Locate the cell with the specified text and output its (X, Y) center coordinate. 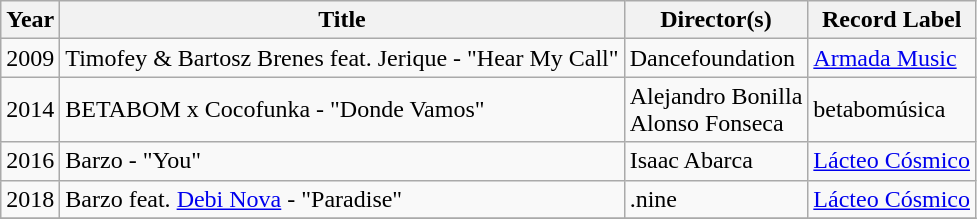
.nine (716, 199)
Barzo feat. Debi Nova - "Paradise" (342, 199)
2014 (30, 110)
Alejandro BonillaAlonso Fonseca (716, 110)
2018 (30, 199)
Director(s) (716, 20)
2016 (30, 161)
betabomúsica (892, 110)
Armada Music (892, 58)
Dancefoundation (716, 58)
2009 (30, 58)
Timofey & Bartosz Brenes feat. Jerique - "Hear My Call" (342, 58)
BETABOM x Cocofunka - "Donde Vamos" (342, 110)
Isaac Abarca (716, 161)
Barzo - "You" (342, 161)
Title (342, 20)
Year (30, 20)
Record Label (892, 20)
